Identify which cell holds the provided text, then report its [x, y] central coordinate. 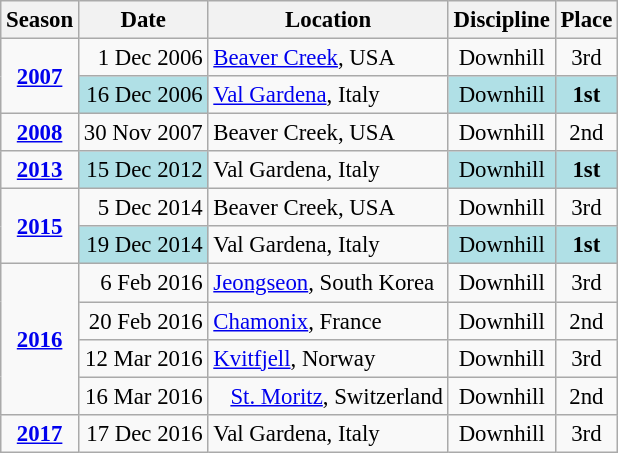
6 Feb 2016 [143, 283]
12 Mar 2016 [143, 358]
17 Dec 2016 [143, 433]
2015 [40, 226]
Location [328, 20]
Chamonix, France [328, 321]
5 Dec 2014 [143, 208]
16 Dec 2006 [143, 95]
Season [40, 20]
Discipline [502, 20]
2017 [40, 433]
Kvitfjell, Norway [328, 358]
1 Dec 2006 [143, 58]
20 Feb 2016 [143, 321]
2016 [40, 339]
15 Dec 2012 [143, 170]
St. Moritz, Switzerland [328, 396]
Place [586, 20]
Date [143, 20]
16 Mar 2016 [143, 396]
Jeongseon, South Korea [328, 283]
2007 [40, 76]
30 Nov 2007 [143, 133]
2008 [40, 133]
2013 [40, 170]
19 Dec 2014 [143, 245]
